Identify which cell holds the provided text, then report its [x, y] central coordinate. 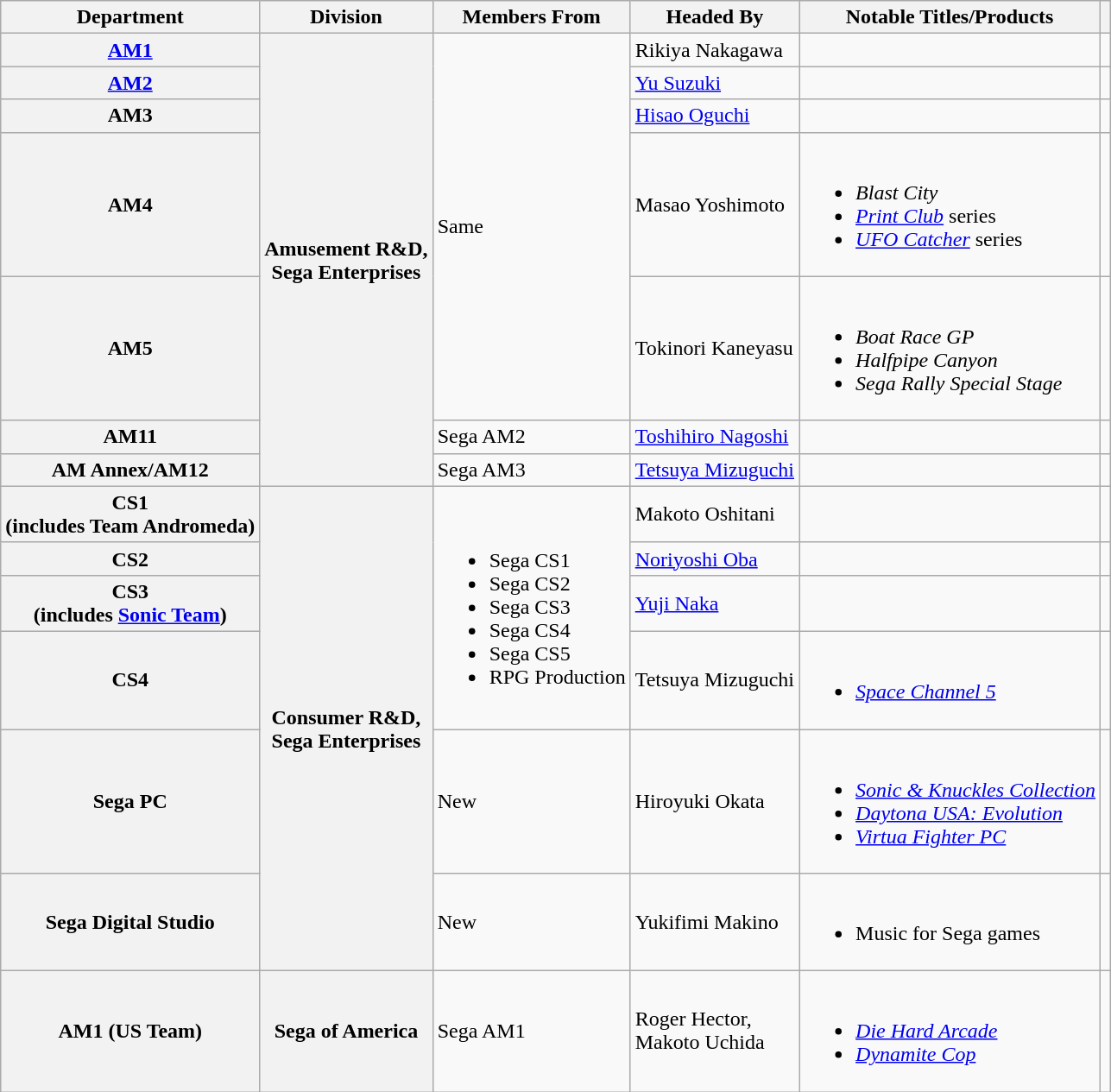
Sega AM3 [532, 470]
Same [532, 227]
Hisao Oguchi [715, 116]
CS3(includes Sonic Team) [130, 603]
AM Annex/AM12 [130, 470]
Space Channel 5 [950, 680]
Music for Sega games [950, 922]
Die Hard ArcadeDynamite Cop [950, 1032]
Boat Race GPHalfpipe CanyonSega Rally Special Stage [950, 349]
CS2 [130, 559]
AM1 (US Team) [130, 1032]
AM2 [130, 83]
CS4 [130, 680]
Yukifimi Makino [715, 922]
Sega AM1 [532, 1032]
Amusement R&D,Sega Enterprises [346, 260]
Sega CS1Sega CS2Sega CS3Sega CS4Sega CS5RPG Production [532, 608]
Sega PC [130, 801]
AM3 [130, 116]
Makoto Oshitani [715, 514]
Roger Hector,Makoto Uchida [715, 1032]
CS1(includes Team Andromeda) [130, 514]
Sega AM2 [532, 437]
Headed By [715, 17]
Sega Digital Studio [130, 922]
Division [346, 17]
Blast CityPrint Club seriesUFO Catcher series [950, 204]
Masao Yoshimoto [715, 204]
AM11 [130, 437]
Consumer R&D,Sega Enterprises [346, 729]
AM5 [130, 349]
Rikiya Nakagawa [715, 50]
Yuji Naka [715, 603]
Sonic & Knuckles CollectionDaytona USA: EvolutionVirtua Fighter PC [950, 801]
Toshihiro Nagoshi [715, 437]
Department [130, 17]
Yu Suzuki [715, 83]
Noriyoshi Oba [715, 559]
Sega of America [346, 1032]
AM4 [130, 204]
Hiroyuki Okata [715, 801]
Members From [532, 17]
Tokinori Kaneyasu [715, 349]
AM1 [130, 50]
Notable Titles/Products [950, 17]
